Locate the cell with the specified text and output its (X, Y) center coordinate. 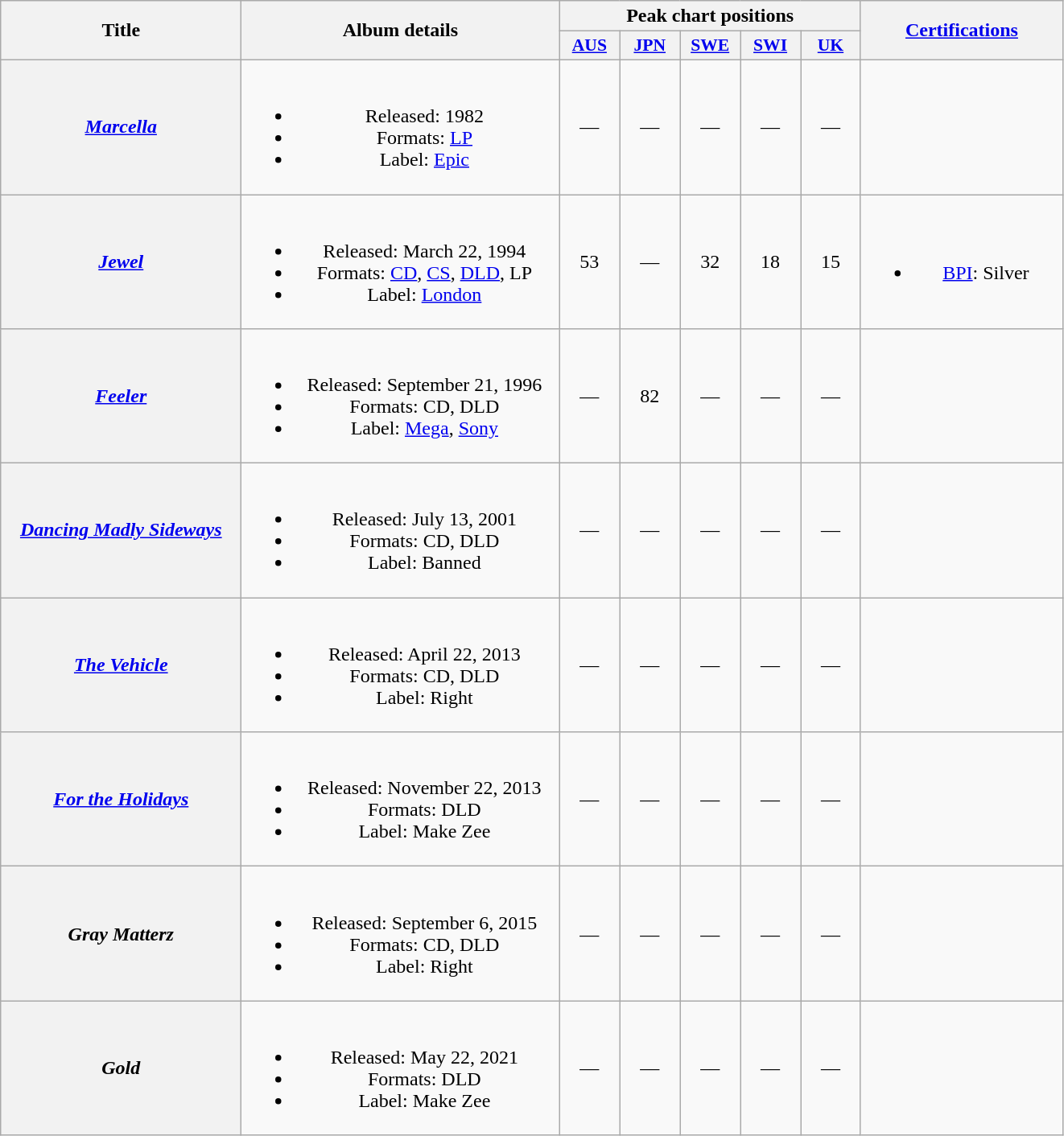
Released: April 22, 2013Formats: CD, DLDLabel: Right (401, 665)
Gold (121, 1068)
BPI: Silver (961, 262)
Feeler (121, 396)
AUS (589, 46)
18 (771, 262)
Released: July 13, 2001Formats: CD, DLDLabel: Banned (401, 531)
Marcella (121, 127)
JPN (650, 46)
The Vehicle (121, 665)
53 (589, 262)
Dancing Madly Sideways (121, 531)
Released: March 22, 1994Formats: CD, CS, DLD, LPLabel: London (401, 262)
Album details (401, 31)
Released: 1982Formats: LPLabel: Epic (401, 127)
Jewel (121, 262)
For the Holidays (121, 800)
Gray Matterz (121, 933)
SWE (710, 46)
82 (650, 396)
Released: September 21, 1996Formats: CD, DLDLabel: Mega, Sony (401, 396)
15 (831, 262)
Released: September 6, 2015Formats: CD, DLDLabel: Right (401, 933)
Certifications (961, 31)
32 (710, 262)
Title (121, 31)
Released: May 22, 2021Formats: DLDLabel: Make Zee (401, 1068)
Released: November 22, 2013Formats: DLDLabel: Make Zee (401, 800)
SWI (771, 46)
Peak chart positions (710, 16)
UK (831, 46)
